Return the (X, Y) coordinate for the center point of the cell that contains the specified text.  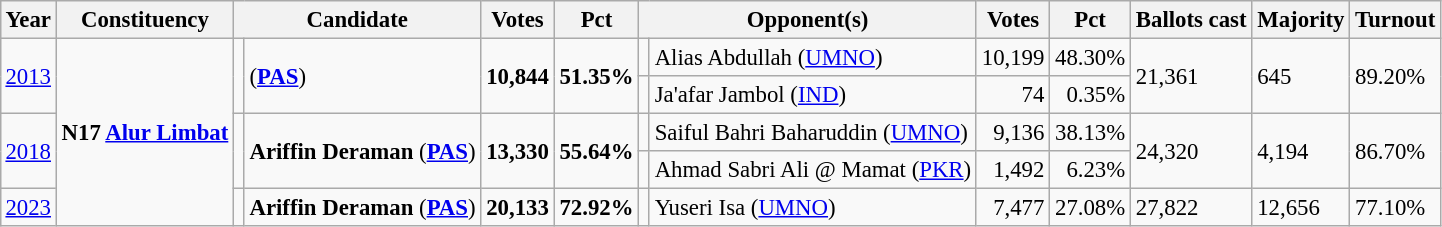
Alias Abdullah (UMNO) (812, 57)
645 (1301, 76)
12,656 (1301, 208)
Yuseri Isa (UMNO) (812, 208)
10,844 (518, 76)
1,492 (1012, 170)
74 (1012, 95)
Majority (1301, 20)
51.35% (596, 76)
Year (28, 20)
0.35% (1090, 95)
2013 (28, 76)
86.70% (1396, 152)
Opponent(s) (808, 20)
7,477 (1012, 208)
72.92% (596, 208)
Turnout (1396, 20)
Constituency (144, 20)
89.20% (1396, 76)
9,136 (1012, 133)
38.13% (1090, 133)
24,320 (1192, 152)
6.23% (1090, 170)
10,199 (1012, 57)
Ja'afar Jambol (IND) (812, 95)
55.64% (596, 152)
48.30% (1090, 57)
Ballots cast (1192, 20)
2018 (28, 152)
27,822 (1192, 208)
77.10% (1396, 208)
2023 (28, 208)
20,133 (518, 208)
13,330 (518, 152)
4,194 (1301, 152)
Saiful Bahri Baharuddin (UMNO) (812, 133)
Ahmad Sabri Ali @ Mamat (PKR) (812, 170)
27.08% (1090, 208)
Candidate (358, 20)
(PAS) (362, 76)
N17 Alur Limbat (144, 132)
21,361 (1192, 76)
